From the cell containing the given text, extract its center point as [x, y] coordinate. 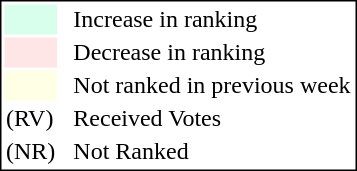
(NR) [30, 151]
(RV) [30, 119]
Not Ranked [212, 151]
Received Votes [212, 119]
Not ranked in previous week [212, 85]
Decrease in ranking [212, 53]
Increase in ranking [212, 19]
